Extract the [X, Y] coordinate from the center of the cell holding the provided text.  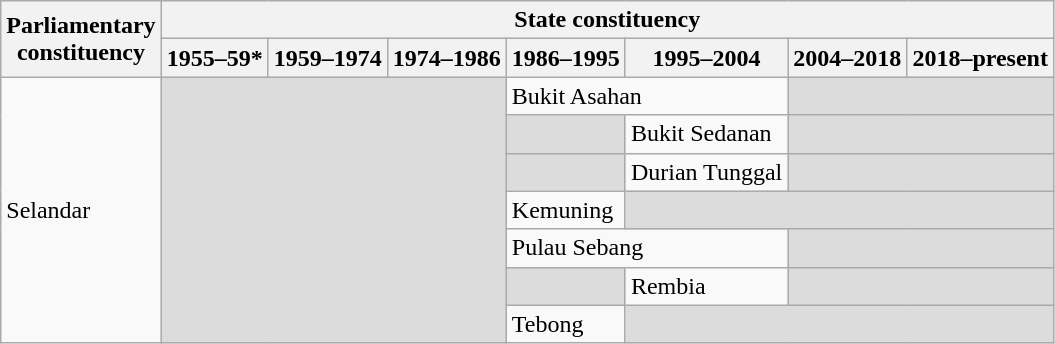
2004–2018 [848, 58]
State constituency [607, 20]
1995–2004 [706, 58]
Selandar [81, 210]
1959–1974 [328, 58]
Bukit Asahan [646, 96]
Kemuning [566, 210]
Parliamentaryconstituency [81, 39]
1986–1995 [566, 58]
1955–59* [214, 58]
Tebong [566, 324]
Bukit Sedanan [706, 134]
1974–1986 [446, 58]
2018–present [980, 58]
Pulau Sebang [646, 248]
Rembia [706, 286]
Durian Tunggal [706, 172]
